Pinpoint the cell where the given text exists, returning its [X, Y] midpoint coordinate. 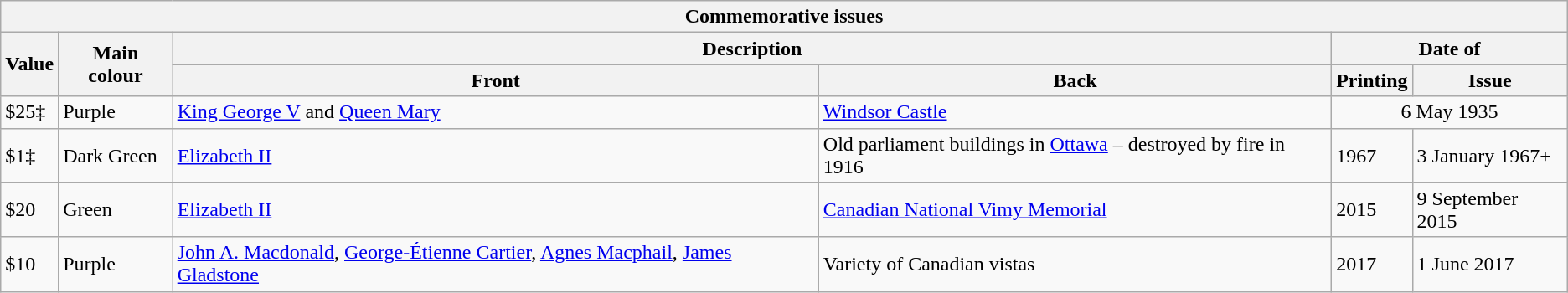
6 May 1935 [1450, 112]
$10 [30, 265]
King George V and Queen Mary [496, 112]
Old parliament buildings in Ottawa – destroyed by fire in 1916 [1075, 156]
2017 [1372, 265]
Value [30, 64]
Front [496, 80]
$25‡ [30, 112]
John A. Macdonald, George-Étienne Cartier, Agnes Macphail, James Gladstone [496, 265]
1967 [1372, 156]
Green [116, 209]
Windsor Castle [1075, 112]
Issue [1489, 80]
Dark Green [116, 156]
Description [752, 49]
Variety of Canadian vistas [1075, 265]
Printing [1372, 80]
Commemorative issues [784, 17]
Date of [1450, 49]
$1‡ [30, 156]
Main colour [116, 64]
Canadian National Vimy Memorial [1075, 209]
1 June 2017 [1489, 265]
3 January 1967+ [1489, 156]
2015 [1372, 209]
$20 [30, 209]
Back [1075, 80]
9 September 2015 [1489, 209]
